Capture the cell that displays the provided text and extract its [X, Y] central coordinate. 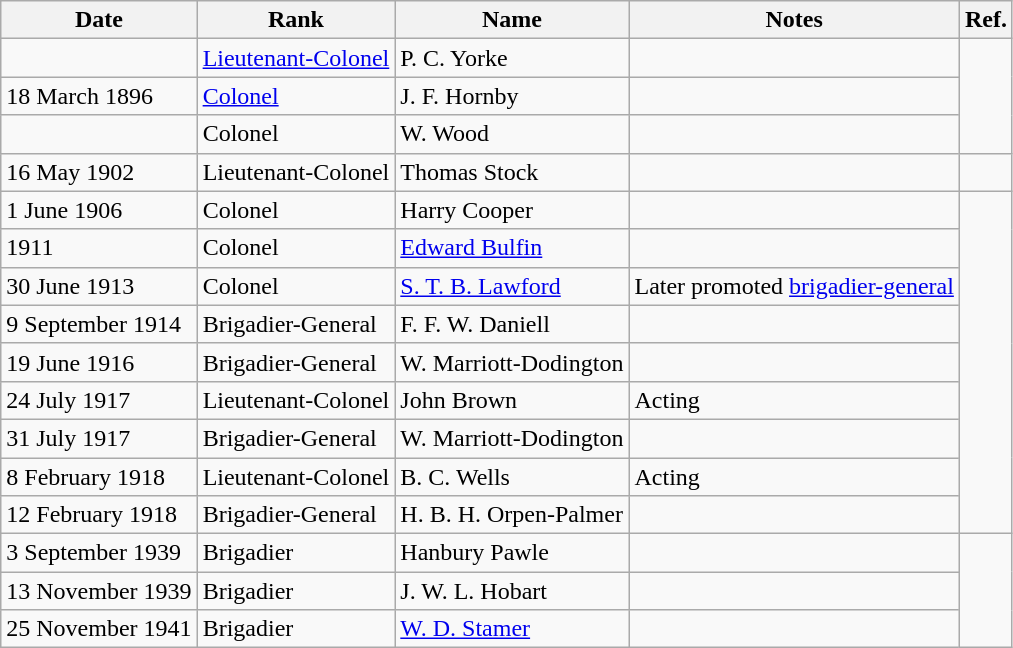
W. D. Stamer [512, 629]
S. T. B. Lawford [512, 286]
J. W. L. Hobart [512, 591]
13 November 1939 [99, 591]
Rank [296, 20]
Edward Bulfin [512, 248]
31 July 1917 [99, 438]
16 May 1902 [99, 172]
Notes [794, 20]
Name [512, 20]
12 February 1918 [99, 515]
F. F. W. Daniell [512, 324]
B. C. Wells [512, 477]
3 September 1939 [99, 553]
Ref. [986, 20]
P. C. Yorke [512, 58]
Date [99, 20]
J. F. Hornby [512, 96]
1 June 1906 [99, 210]
Harry Cooper [512, 210]
24 July 1917 [99, 400]
Thomas Stock [512, 172]
30 June 1913 [99, 286]
Hanbury Pawle [512, 553]
9 September 1914 [99, 324]
8 February 1918 [99, 477]
18 March 1896 [99, 96]
19 June 1916 [99, 362]
W. Wood [512, 134]
H. B. H. Orpen-Palmer [512, 515]
25 November 1941 [99, 629]
1911 [99, 248]
Later promoted brigadier-general [794, 286]
John Brown [512, 400]
